Detect which cell encompasses the target text, then output its [X, Y] center coordinate. 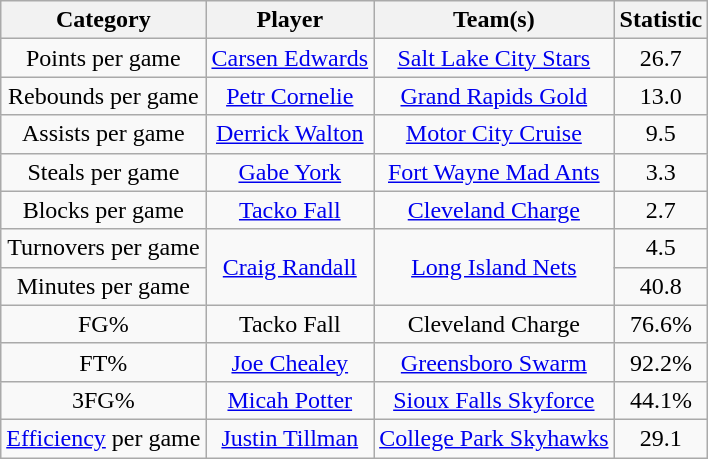
Points per game [104, 58]
Gabe York [290, 172]
3FG% [104, 400]
Statistic [661, 20]
2.7 [661, 210]
Minutes per game [104, 286]
Team(s) [494, 20]
FG% [104, 324]
Blocks per game [104, 210]
Category [104, 20]
76.6% [661, 324]
Long Island Nets [494, 267]
Craig Randall [290, 267]
9.5 [661, 134]
Carsen Edwards [290, 58]
Salt Lake City Stars [494, 58]
Greensboro Swarm [494, 362]
FT% [104, 362]
Assists per game [104, 134]
3.3 [661, 172]
26.7 [661, 58]
40.8 [661, 286]
Steals per game [104, 172]
Petr Cornelie [290, 96]
Joe Chealey [290, 362]
Motor City Cruise [494, 134]
92.2% [661, 362]
Turnovers per game [104, 248]
44.1% [661, 400]
Efficiency per game [104, 438]
College Park Skyhawks [494, 438]
Justin Tillman [290, 438]
13.0 [661, 96]
Grand Rapids Gold [494, 96]
Micah Potter [290, 400]
Derrick Walton [290, 134]
Sioux Falls Skyforce [494, 400]
29.1 [661, 438]
Player [290, 20]
4.5 [661, 248]
Fort Wayne Mad Ants [494, 172]
Rebounds per game [104, 96]
